For the text-containing cell, return its midpoint in [X, Y] coordinate format. 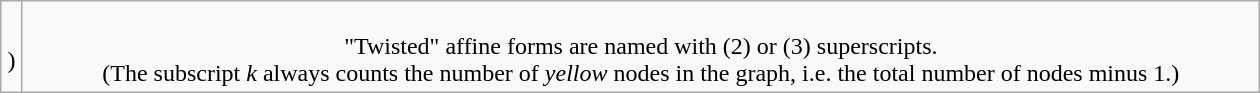
) [12, 47]
